Detect which cell encompasses the target text, then output its (X, Y) center coordinate. 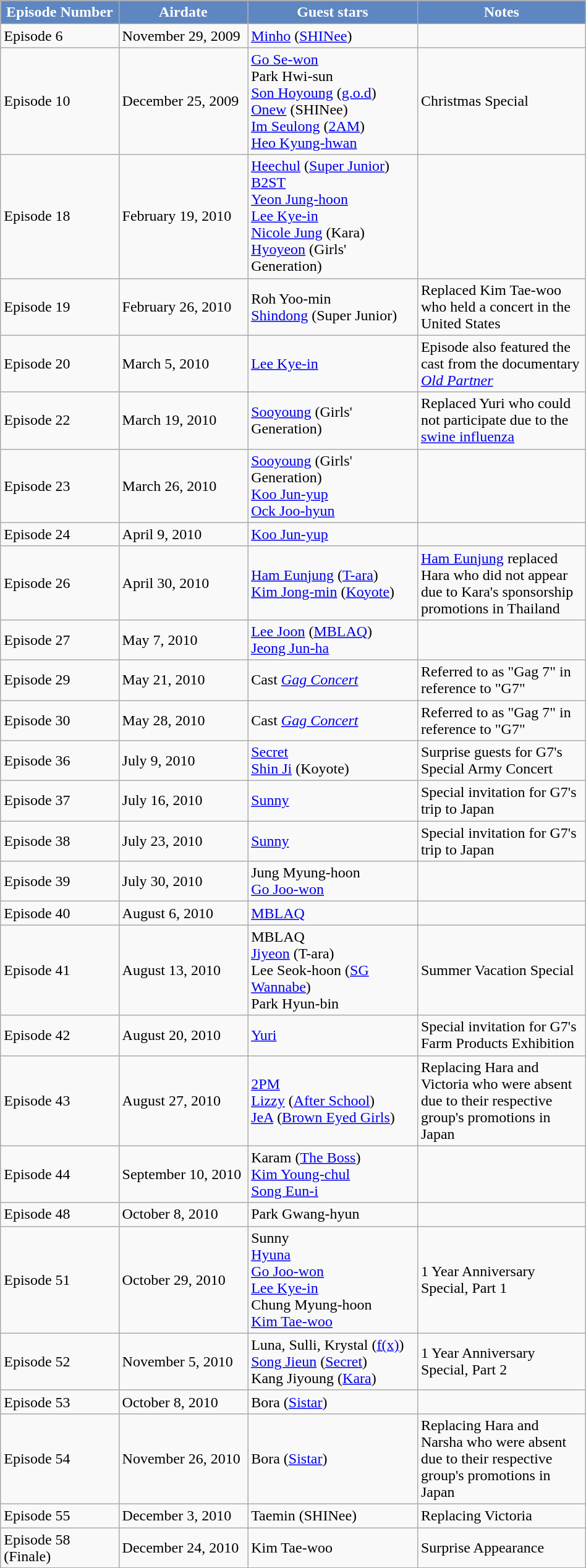
Airdate (183, 12)
Notes (501, 12)
Summer Vacation Special (501, 970)
February 19, 2010 (183, 216)
December 3, 2010 (183, 1515)
Roh Yoo-min Shindong (Super Junior) (333, 307)
Sunny Hyuna Go Joo-won Lee Kye-in Chung Myung-hoon Kim Tae-woo (333, 1280)
Go Se-won Park Hwi-sun Son Hoyoung (g.o.d) Onew (SHINee) Im Seulong (2AM) Heo Kyung-hwan (333, 101)
Episode 6 (59, 36)
August 6, 2010 (183, 913)
Replaced Yuri who could not participate due to the swine influenza (501, 420)
July 30, 2010 (183, 882)
2PM Lizzy (After School) JeA (Brown Eyed Girls) (333, 1101)
July 16, 2010 (183, 801)
Episode 26 (59, 582)
Episode 22 (59, 420)
December 24, 2010 (183, 1547)
1 Year Anniversary Special, Part 1 (501, 1280)
Replacing Hara and Narsha who were absent due to their respective group's promotions in Japan (501, 1459)
May 7, 2010 (183, 639)
Replacing Hara and Victoria who were absent due to their respective group's promotions in Japan (501, 1101)
Jung Myung-hoon Go Joo-won (333, 882)
December 25, 2009 (183, 101)
Ham Eunjung (T-ara) Kim Jong-min (Koyote) (333, 582)
March 5, 2010 (183, 364)
Episode 48 (59, 1214)
Yuri (333, 1035)
MBLAQ (333, 913)
Episode Number (59, 12)
Kim Tae-woo (333, 1547)
Episode 52 (59, 1361)
Episode 36 (59, 761)
Guest stars (333, 12)
March 19, 2010 (183, 420)
Episode 39 (59, 882)
Episode 38 (59, 841)
August 27, 2010 (183, 1101)
April 30, 2010 (183, 582)
Episode 37 (59, 801)
Heechul (Super Junior) B2ST Yeon Jung-hoon Lee Kye-in Nicole Jung (Kara) Hyoyeon (Girls' Generation) (333, 216)
Episode 40 (59, 913)
Replacing Victoria (501, 1515)
July 23, 2010 (183, 841)
August 20, 2010 (183, 1035)
Episode 24 (59, 534)
Christmas Special (501, 101)
Episode 43 (59, 1101)
Episode 19 (59, 307)
May 21, 2010 (183, 680)
September 10, 2010 (183, 1174)
October 29, 2010 (183, 1280)
Lee Kye-in (333, 364)
Episode 41 (59, 970)
November 26, 2010 (183, 1459)
Episode 42 (59, 1035)
February 26, 2010 (183, 307)
April 9, 2010 (183, 534)
Secret Shin Ji (Koyote) (333, 761)
May 28, 2010 (183, 720)
Luna, Sulli, Krystal (f(x)) Song Jieun (Secret) Kang Jiyoung (Kara) (333, 1361)
Park Gwang-hyun (333, 1214)
July 9, 2010 (183, 761)
Ham Eunjung replaced Hara who did not appear due to Kara's sponsorship promotions in Thailand (501, 582)
Episode 18 (59, 216)
Koo Jun-yup (333, 534)
Episode 10 (59, 101)
Taemin (SHINee) (333, 1515)
Minho (SHINee) (333, 36)
Episode 44 (59, 1174)
Karam (The Boss) Kim Young-chul Song Eun-i (333, 1174)
Episode 54 (59, 1459)
Episode 53 (59, 1402)
Lee Joon (MBLAQ) Jeong Jun-ha (333, 639)
Episode also featured the cast from the documentary Old Partner (501, 364)
Surprise guests for G7's Special Army Concert (501, 761)
Episode 58 (Finale) (59, 1547)
1 Year Anniversary Special, Part 2 (501, 1361)
November 5, 2010 (183, 1361)
Surprise Appearance (501, 1547)
Episode 27 (59, 639)
Episode 29 (59, 680)
March 26, 2010 (183, 486)
Episode 23 (59, 486)
Episode 51 (59, 1280)
Sooyoung (Girls' Generation) Koo Jun-yup Ock Joo-hyun (333, 486)
MBLAQ Jiyeon (T-ara) Lee Seok-hoon (SG Wannabe) Park Hyun-bin (333, 970)
November 29, 2009 (183, 36)
Sooyoung (Girls' Generation) (333, 420)
Episode 20 (59, 364)
Episode 55 (59, 1515)
Special invitation for G7's Farm Products Exhibition (501, 1035)
August 13, 2010 (183, 970)
Episode 30 (59, 720)
Replaced Kim Tae-woo who held a concert in the United States (501, 307)
